Locate the cell with the specified text and output its (x, y) center coordinate. 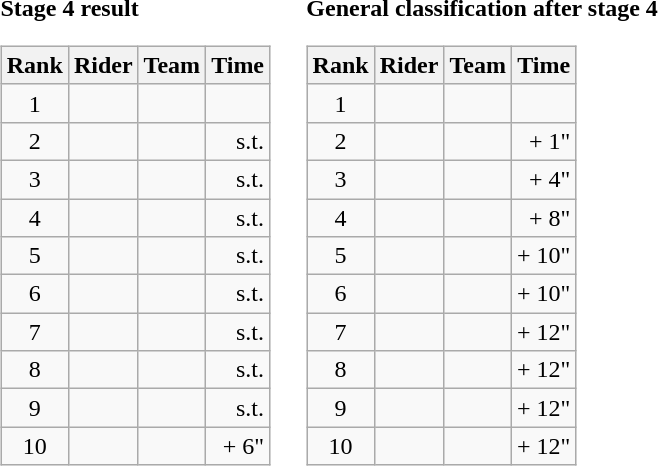
+ 1" (543, 141)
+ 6" (238, 446)
+ 8" (543, 217)
+ 4" (543, 179)
